Scan for the cell matching the given text and deliver its [X, Y] coordinate at center. 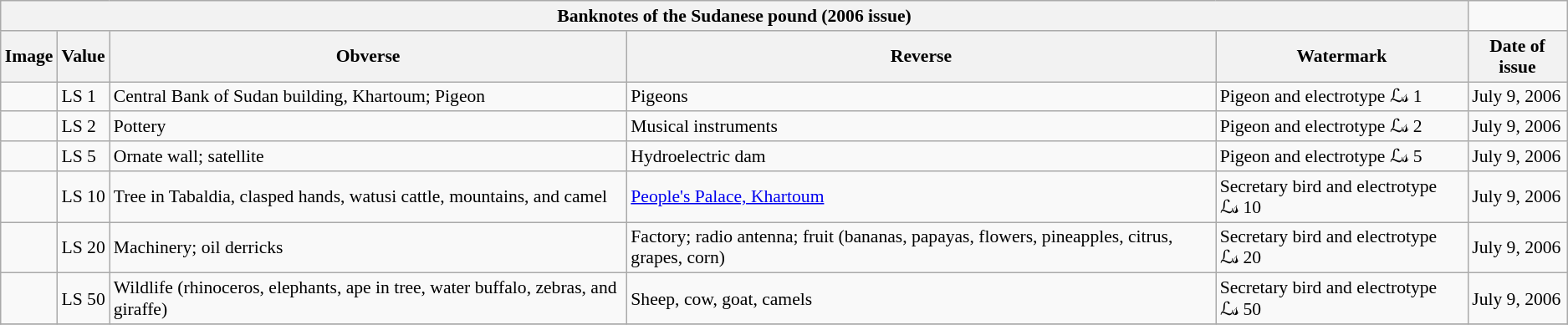
Banknotes of the Sudanese pound (2006 issue) [734, 16]
Hydroelectric dam [921, 156]
Pigeons [921, 97]
LS 50 [83, 299]
LS 10 [83, 197]
Tree in Tabaldia, clasped hands, watusi cattle, mountains, and camel [368, 197]
Factory; radio antenna; fruit (bananas, papayas, flowers, pineapples, citrus, grapes, corn) [921, 247]
Value [83, 57]
Pottery [368, 127]
Pigeon and electrotype ℒ𝓈 5 [1342, 156]
Wildlife (rhinoceros, elephants, ape in tree, water buffalo, zebras, and giraffe) [368, 299]
Musical instruments [921, 127]
Machinery; oil derricks [368, 247]
LS 5 [83, 156]
Reverse [921, 57]
Date of issue [1517, 57]
People's Palace, Khartoum [921, 197]
LS 2 [83, 127]
LS 1 [83, 97]
Secretary bird and electrotype ℒ𝓈 20 [1342, 247]
Obverse [368, 57]
Image [29, 57]
Central Bank of Sudan building, Khartoum; Pigeon [368, 97]
Secretary bird and electrotype ℒ𝓈 50 [1342, 299]
Pigeon and electrotype ℒ𝓈 2 [1342, 127]
Sheep, cow, goat, camels [921, 299]
Ornate wall; satellite [368, 156]
LS 20 [83, 247]
Secretary bird and electrotype ℒ𝓈 10 [1342, 197]
Watermark [1342, 57]
Pigeon and electrotype ℒ𝓈 1 [1342, 97]
